For the text-containing cell, return its midpoint in (X, Y) coordinate format. 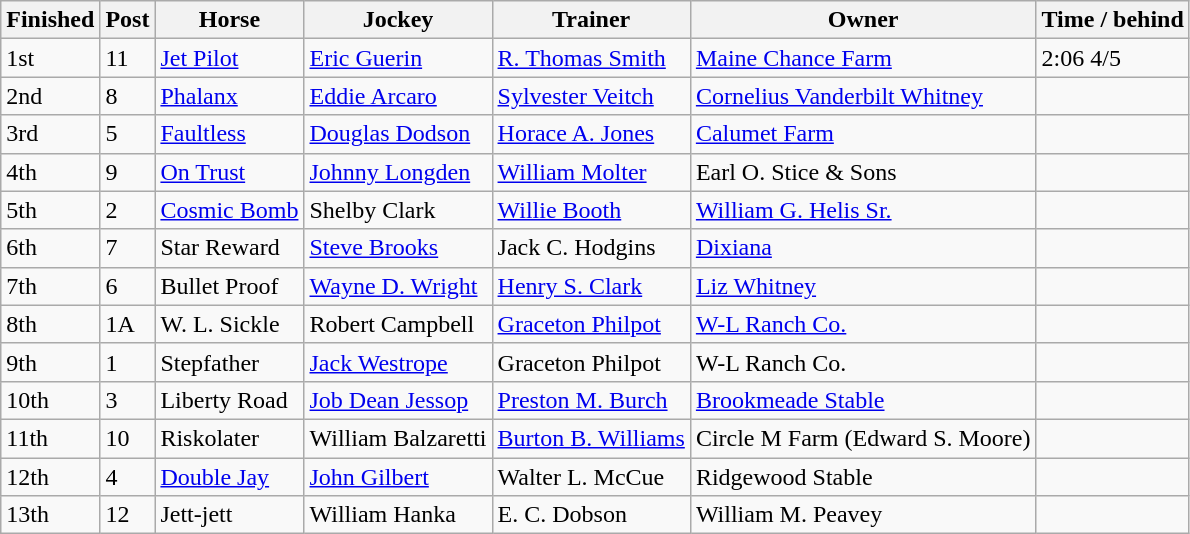
2:06 4/5 (1112, 58)
Robert Campbell (398, 324)
3rd (50, 134)
Douglas Dodson (398, 134)
Liz Whitney (863, 286)
10 (128, 438)
6 (128, 286)
Stepfather (230, 362)
Job Dean Jessop (398, 400)
Time / behind (1112, 20)
1st (50, 58)
Dixiana (863, 248)
6th (50, 248)
Star Reward (230, 248)
William G. Helis Sr. (863, 210)
Eric Guerin (398, 58)
Calumet Farm (863, 134)
Double Jay (230, 477)
4 (128, 477)
Horse (230, 20)
11 (128, 58)
John Gilbert (398, 477)
W. L. Sickle (230, 324)
Maine Chance Farm (863, 58)
William Balzaretti (398, 438)
Jack C. Hodgins (591, 248)
Horace A. Jones (591, 134)
Liberty Road (230, 400)
Preston M. Burch (591, 400)
Brookmeade Stable (863, 400)
7th (50, 286)
9 (128, 172)
Jack Westrope (398, 362)
12th (50, 477)
7 (128, 248)
Trainer (591, 20)
William Molter (591, 172)
Owner (863, 20)
Henry S. Clark (591, 286)
Ridgewood Stable (863, 477)
3 (128, 400)
Jockey (398, 20)
4th (50, 172)
5 (128, 134)
Bullet Proof (230, 286)
5th (50, 210)
Cosmic Bomb (230, 210)
On Trust (230, 172)
Phalanx (230, 96)
1 (128, 362)
William M. Peavey (863, 515)
Shelby Clark (398, 210)
10th (50, 400)
Riskolater (230, 438)
Post (128, 20)
2nd (50, 96)
Wayne D. Wright (398, 286)
Faultless (230, 134)
E. C. Dobson (591, 515)
11th (50, 438)
8th (50, 324)
Jett-jett (230, 515)
Burton B. Williams (591, 438)
Jet Pilot (230, 58)
Johnny Longden (398, 172)
9th (50, 362)
12 (128, 515)
Eddie Arcaro (398, 96)
8 (128, 96)
R. Thomas Smith (591, 58)
Earl O. Stice & Sons (863, 172)
Steve Brooks (398, 248)
Walter L. McCue (591, 477)
Circle M Farm (Edward S. Moore) (863, 438)
Willie Booth (591, 210)
Finished (50, 20)
13th (50, 515)
1A (128, 324)
Sylvester Veitch (591, 96)
2 (128, 210)
William Hanka (398, 515)
Cornelius Vanderbilt Whitney (863, 96)
